From the cell containing the given text, extract its center point as (x, y) coordinate. 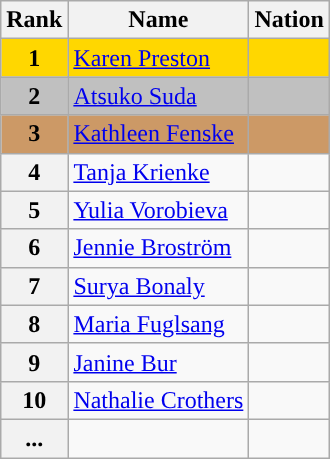
4 (34, 172)
Tanja Krienke (158, 172)
Kathleen Fenske (158, 134)
8 (34, 324)
10 (34, 400)
Nathalie Crothers (158, 400)
Karen Preston (158, 58)
Rank (34, 20)
Yulia Vorobieva (158, 210)
Atsuko Suda (158, 96)
7 (34, 286)
Name (158, 20)
1 (34, 58)
Surya Bonaly (158, 286)
Nation (289, 20)
3 (34, 134)
... (34, 438)
5 (34, 210)
Maria Fuglsang (158, 324)
2 (34, 96)
Jennie Broström (158, 248)
Janine Bur (158, 362)
9 (34, 362)
6 (34, 248)
